Output the [X, Y] coordinate of the center of the cell containing the given text.  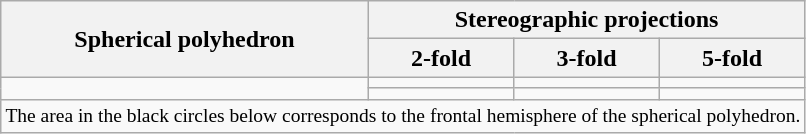
5-fold [732, 58]
2-fold [441, 58]
The area in the black circles below corresponds to the frontal hemisphere of the spherical polyhedron. [403, 116]
3-fold [587, 58]
Spherical polyhedron [185, 39]
Stereographic projections [586, 20]
